Locate the cell with the specified text and output its [x, y] center coordinate. 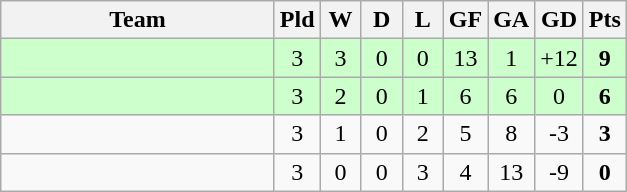
GA [512, 20]
4 [465, 172]
Pld [297, 20]
+12 [560, 58]
L [422, 20]
9 [604, 58]
Pts [604, 20]
GD [560, 20]
Team [138, 20]
W [340, 20]
5 [465, 134]
GF [465, 20]
D [382, 20]
-3 [560, 134]
8 [512, 134]
-9 [560, 172]
